Identify which cell holds the provided text, then report its (x, y) central coordinate. 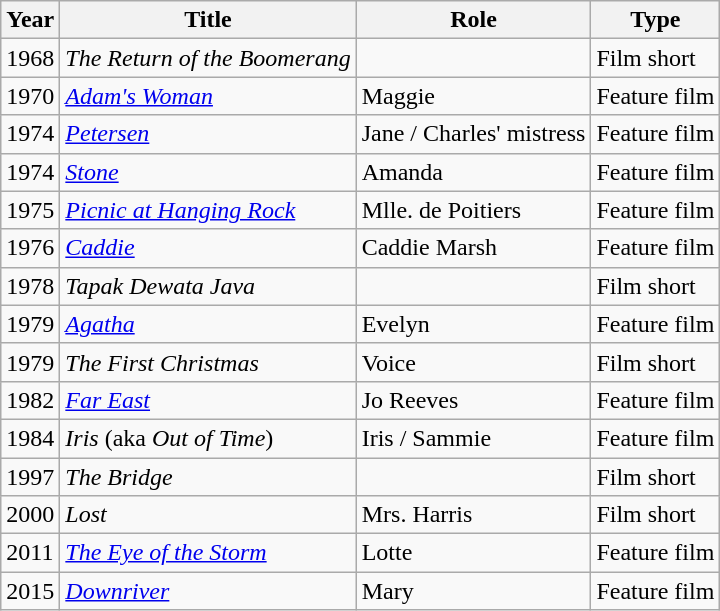
1997 (30, 477)
Petersen (208, 134)
1968 (30, 58)
Caddie Marsh (474, 248)
Lotte (474, 553)
2015 (30, 591)
Voice (474, 362)
1975 (30, 210)
Evelyn (474, 324)
Mlle. de Poitiers (474, 210)
Tapak Dewata Java (208, 286)
The Return of the Boomerang (208, 58)
The Bridge (208, 477)
2011 (30, 553)
Role (474, 20)
Title (208, 20)
Jane / Charles' mistress (474, 134)
2000 (30, 515)
Lost (208, 515)
The First Christmas (208, 362)
Jo Reeves (474, 400)
1970 (30, 96)
Iris (aka Out of Time) (208, 438)
1978 (30, 286)
Year (30, 20)
Downriver (208, 591)
1982 (30, 400)
Mary (474, 591)
Stone (208, 172)
Mrs. Harris (474, 515)
Maggie (474, 96)
Picnic at Hanging Rock (208, 210)
Caddie (208, 248)
Far East (208, 400)
Adam's Woman (208, 96)
Agatha (208, 324)
1984 (30, 438)
Amanda (474, 172)
The Eye of the Storm (208, 553)
Iris / Sammie (474, 438)
Type (656, 20)
1976 (30, 248)
